Capture the cell that displays the provided text and extract its (X, Y) central coordinate. 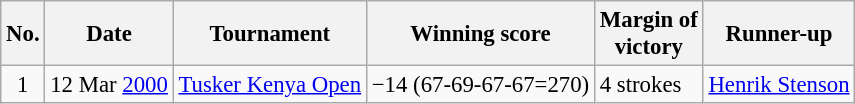
Winning score (480, 34)
−14 (67-69-67-67=270) (480, 85)
Margin ofvictory (648, 34)
1 (23, 85)
12 Mar 2000 (109, 85)
Tusker Kenya Open (270, 85)
Date (109, 34)
Runner-up (779, 34)
Henrik Stenson (779, 85)
No. (23, 34)
4 strokes (648, 85)
Tournament (270, 34)
